From the cell containing the given text, extract its center point as (X, Y) coordinate. 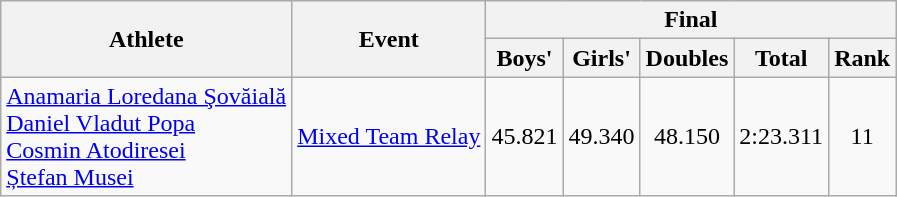
45.821 (524, 136)
Rank (862, 58)
Final (691, 20)
49.340 (602, 136)
11 (862, 136)
Doubles (687, 58)
Athlete (146, 39)
2:23.311 (782, 136)
48.150 (687, 136)
Anamaria Loredana ŞovăialăDaniel Vladut PopaCosmin AtodireseiȘtefan Musei (146, 136)
Boys' (524, 58)
Event (389, 39)
Girls' (602, 58)
Total (782, 58)
Mixed Team Relay (389, 136)
